Detect which cell encompasses the target text, then output its (X, Y) center coordinate. 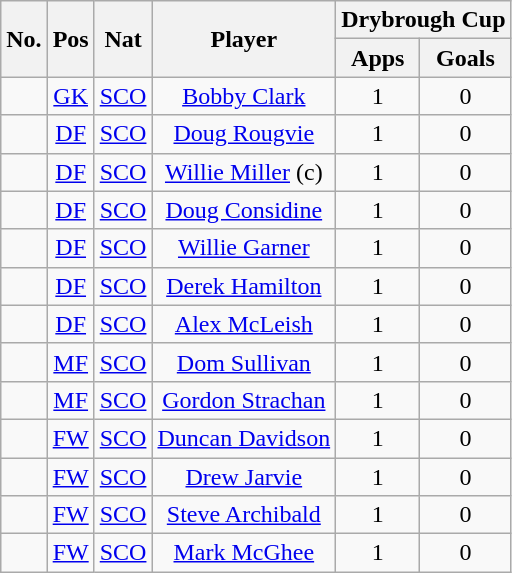
Willie Garner (244, 248)
No. (24, 39)
Dom Sullivan (244, 362)
Derek Hamilton (244, 286)
Mark McGhee (244, 553)
Steve Archibald (244, 515)
GK (70, 96)
Doug Rougvie (244, 134)
Nat (123, 39)
Pos (70, 39)
Apps (378, 58)
Gordon Strachan (244, 400)
Bobby Clark (244, 96)
Drew Jarvie (244, 477)
Alex McLeish (244, 324)
Goals (466, 58)
Duncan Davidson (244, 438)
Doug Considine (244, 210)
Drybrough Cup (424, 20)
Willie Miller (c) (244, 172)
Player (244, 39)
